Search for the cell housing the specified text and yield its (x, y) center coordinate. 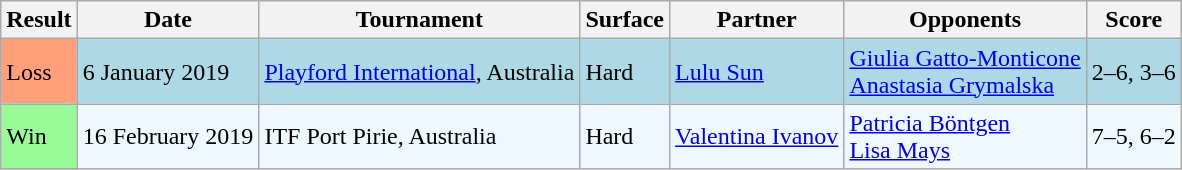
6 January 2019 (168, 72)
Loss (39, 72)
Surface (625, 20)
Giulia Gatto-Monticone Anastasia Grymalska (965, 72)
Tournament (420, 20)
2–6, 3–6 (1134, 72)
Playford International, Australia (420, 72)
7–5, 6–2 (1134, 136)
Patricia Böntgen Lisa Mays (965, 136)
Lulu Sun (757, 72)
Win (39, 136)
Valentina Ivanov (757, 136)
Partner (757, 20)
Opponents (965, 20)
Result (39, 20)
16 February 2019 (168, 136)
Date (168, 20)
Score (1134, 20)
ITF Port Pirie, Australia (420, 136)
